Provide the (x, y) coordinate of the cell's center where the given text is located.  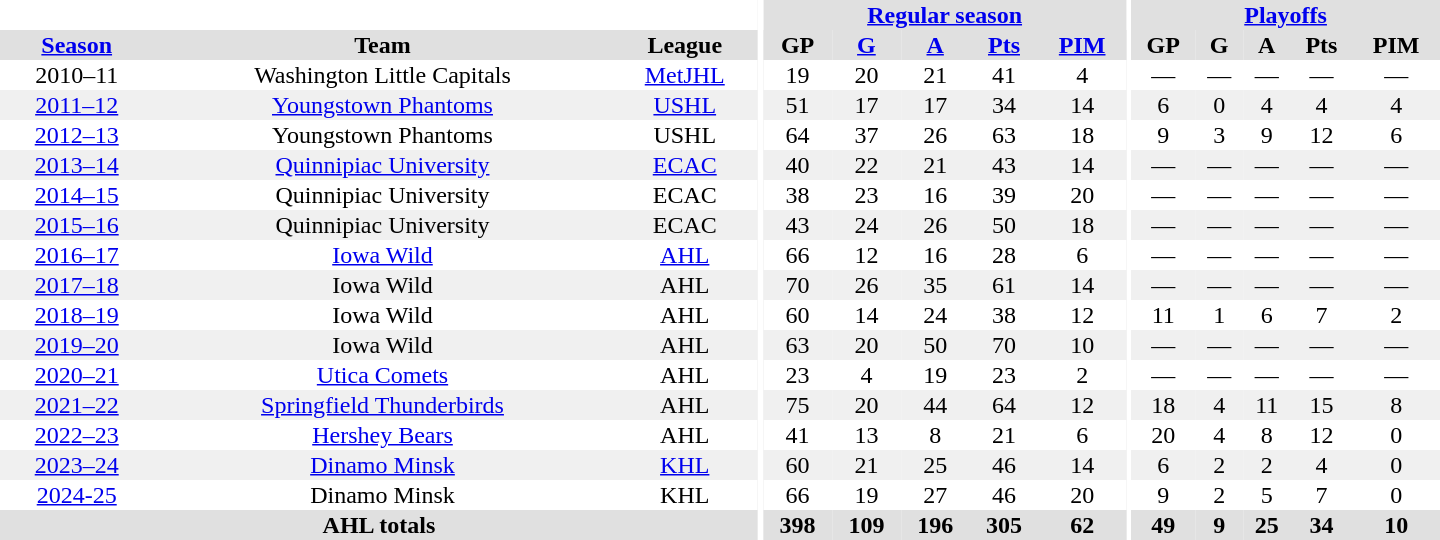
3 (1219, 135)
51 (798, 105)
75 (798, 405)
44 (936, 405)
Hershey Bears (382, 435)
2010–11 (76, 75)
2017–18 (76, 285)
2021–22 (76, 405)
1 (1219, 315)
40 (798, 165)
Regular season (944, 15)
28 (1004, 255)
2011–12 (76, 105)
Season (76, 45)
61 (1004, 285)
305 (1004, 525)
27 (936, 495)
15 (1322, 405)
196 (936, 525)
Washington Little Capitals (382, 75)
62 (1082, 525)
2019–20 (76, 345)
2012–13 (76, 135)
Playoffs (1286, 15)
MetJHL (685, 75)
22 (866, 165)
2015–16 (76, 225)
49 (1163, 525)
398 (798, 525)
Utica Comets (382, 375)
2023–24 (76, 465)
Team (382, 45)
37 (866, 135)
League (685, 45)
35 (936, 285)
2024-25 (76, 495)
13 (866, 435)
2018–19 (76, 315)
2013–14 (76, 165)
2016–17 (76, 255)
39 (1004, 195)
2020–21 (76, 375)
109 (866, 525)
Springfield Thunderbirds (382, 405)
2022–23 (76, 435)
2014–15 (76, 195)
AHL totals (379, 525)
5 (1267, 495)
